Return (X, Y) of the center of cell containing provided text 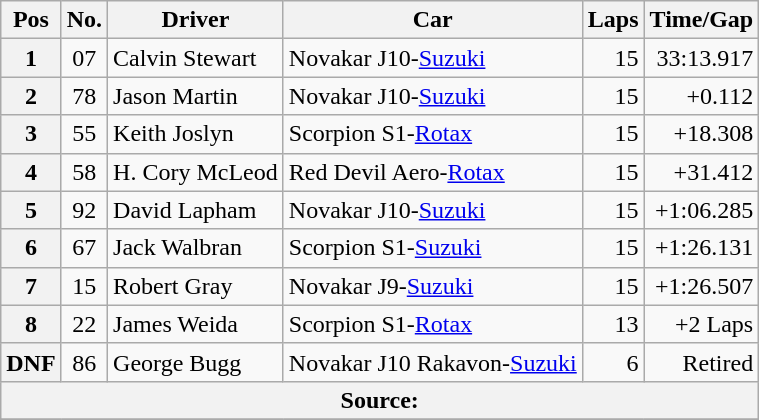
78 (84, 96)
James Weida (196, 324)
H. Cory McLeod (196, 172)
+0.112 (702, 96)
+31.412 (702, 172)
Source: (380, 400)
Scorpion S1-Suzuki (432, 248)
+1:26.507 (702, 286)
Novakar J10 Rakavon-Suzuki (432, 362)
13 (613, 324)
Retired (702, 362)
Driver (196, 20)
67 (84, 248)
DNF (31, 362)
4 (31, 172)
No. (84, 20)
22 (84, 324)
Red Devil Aero-Rotax (432, 172)
Laps (613, 20)
Car (432, 20)
Pos (31, 20)
+1:26.131 (702, 248)
92 (84, 210)
86 (84, 362)
Novakar J9-Suzuki (432, 286)
07 (84, 58)
David Lapham (196, 210)
5 (31, 210)
George Bugg (196, 362)
Jason Martin (196, 96)
58 (84, 172)
7 (31, 286)
+2 Laps (702, 324)
+18.308 (702, 134)
8 (31, 324)
3 (31, 134)
2 (31, 96)
Jack Walbran (196, 248)
1 (31, 58)
Calvin Stewart (196, 58)
Keith Joslyn (196, 134)
+1:06.285 (702, 210)
33:13.917 (702, 58)
Time/Gap (702, 20)
55 (84, 134)
Robert Gray (196, 286)
